Extract the [X, Y] coordinate from the center of the cell holding the provided text.  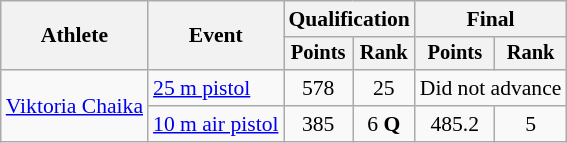
Final [491, 19]
25 [384, 88]
Qualification [350, 19]
Athlete [74, 36]
6 Q [384, 124]
385 [318, 124]
Event [216, 36]
485.2 [455, 124]
578 [318, 88]
5 [531, 124]
10 m air pistol [216, 124]
Did not advance [491, 88]
Viktoria Chaika [74, 106]
25 m pistol [216, 88]
